Return the (x, y) coordinate for the center point of the cell that contains the specified text.  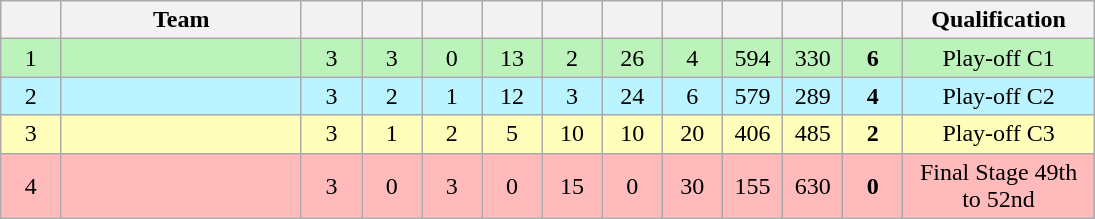
Team (182, 20)
579 (752, 96)
Play-off C1 (998, 58)
289 (813, 96)
Play-off C2 (998, 96)
24 (632, 96)
406 (752, 134)
155 (752, 186)
330 (813, 58)
Qualification (998, 20)
630 (813, 186)
30 (692, 186)
13 (512, 58)
Final Stage 49th to 52nd (998, 186)
5 (512, 134)
15 (572, 186)
26 (632, 58)
Play-off C3 (998, 134)
20 (692, 134)
594 (752, 58)
485 (813, 134)
12 (512, 96)
